From the cell containing the given text, extract its center point as [X, Y] coordinate. 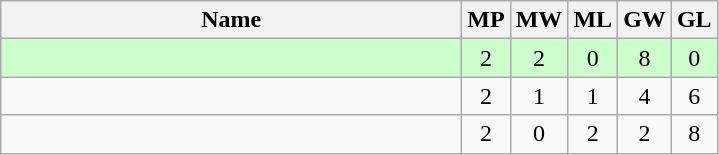
MW [539, 20]
MP [486, 20]
GW [645, 20]
ML [593, 20]
Name [232, 20]
4 [645, 96]
6 [694, 96]
GL [694, 20]
